Identify which cell holds the provided text, then report its (x, y) central coordinate. 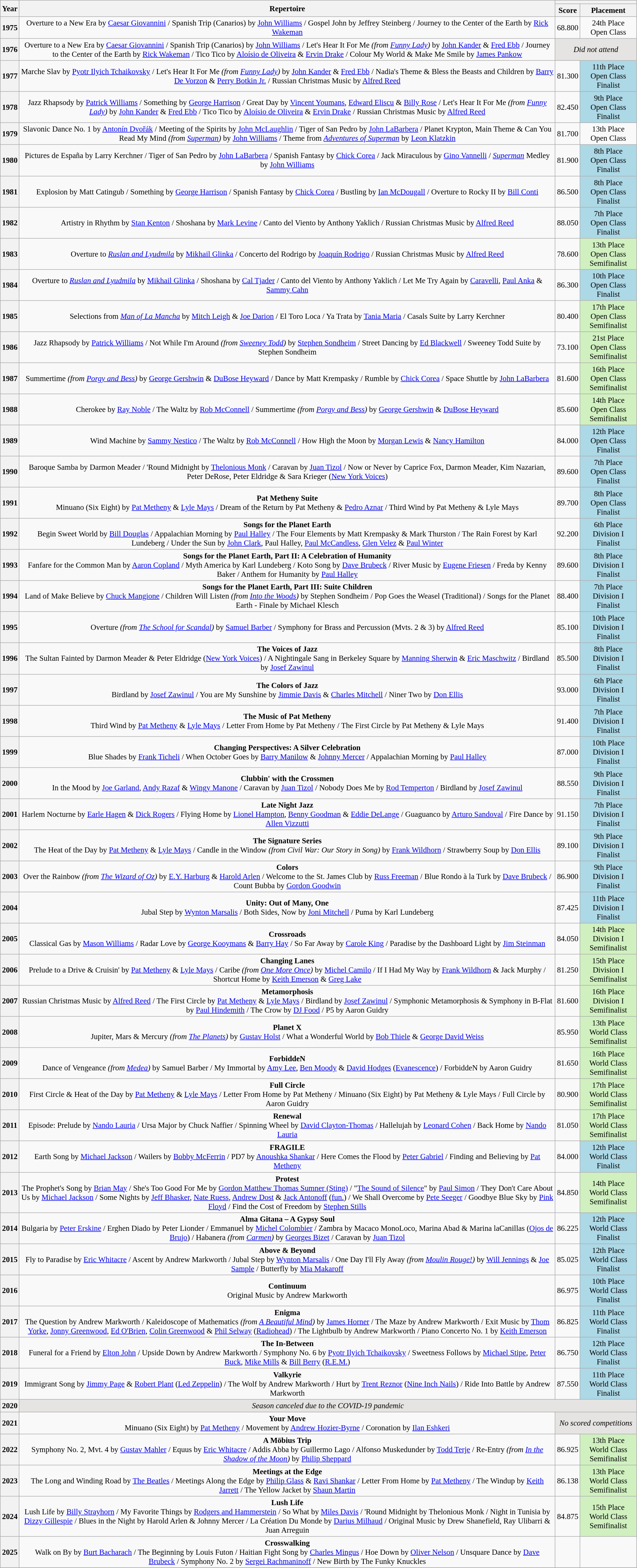
85.025 (568, 1259)
11th PlaceDivision IFinalist (608, 908)
Overture to Ruslan and Lyudmila by Mikhail Glinka / Concerto del Rodrigo by Joaquín Rodrigo / Russian Christmas Music by Alfred Reed (287, 254)
Did not attend (596, 50)
1994 (10, 596)
81.700 (568, 134)
Cherokee by Ray Noble / The Waltz by Rob McConnell / Summertime (from Porgy and Bess) by George Gershwin & DuBose Heyward (287, 410)
Placement (608, 11)
2002 (10, 845)
88.400 (568, 596)
92.200 (568, 534)
84.850 (568, 1192)
15th PlaceWorld ClassSemifinalist (608, 1517)
2001 (10, 814)
17th PlaceOpen Class Semifinalist (608, 316)
86.138 (568, 1481)
Planet XJupiter, Mars & Mercury (from The Planets) by Gustav Holst / What a Wonderful World by Bob Thiele & George David Weiss (287, 1032)
1984 (10, 285)
2009 (10, 1063)
14th PlaceOpen ClassSemifinalist (608, 410)
Wind Machine by Sammy Nestico / The Waltz by Rob McConnell / How High the Moon by Morgan Lewis & Nancy Hamilton (287, 441)
86.225 (568, 1228)
78.600 (568, 254)
2025 (10, 1552)
Your MoveMinuano (Six Eight) by Pat Metheny / Movement by Andrew Hozier-Byrne / Coronation by Ilan Eshkeri (287, 1423)
1980 (10, 160)
84.875 (568, 1517)
81.650 (568, 1063)
2014 (10, 1228)
91.400 (568, 721)
2023 (10, 1481)
85.500 (568, 659)
86.300 (568, 285)
12th PlaceOpen ClassFinalist (608, 441)
1997 (10, 690)
1978 (10, 107)
1982 (10, 223)
1993 (10, 565)
1991 (10, 503)
1987 (10, 378)
1992 (10, 534)
86.975 (568, 1290)
88.050 (568, 223)
85.100 (568, 627)
10th PlaceWorld ClassFinalist (608, 1290)
2019 (10, 1384)
11th PlaceOpen ClassFinalist (608, 76)
81.050 (568, 1126)
2017 (10, 1322)
2012 (10, 1157)
86.750 (568, 1353)
73.100 (568, 347)
88.550 (568, 783)
13th PlaceOpen Class (608, 134)
2020 (10, 1406)
86.500 (568, 192)
82.450 (568, 107)
80.400 (568, 316)
87.425 (568, 908)
81.900 (568, 160)
91.150 (568, 814)
2015 (10, 1259)
2006 (10, 970)
Artistry in Rhythm by Stan Kenton / Shoshana by Mark Levine / Canto del Viento by Anthony Yaklich / Russian Christmas Music by Alfred Reed (287, 223)
87.000 (568, 752)
2008 (10, 1032)
1985 (10, 316)
14th PlaceWorld ClassSemifinalist (608, 1192)
10th PlaceOpen ClassFinalist (608, 285)
85.600 (568, 410)
Unity: Out of Many, OneJubal Step by Wynton Marsalis / Both Sides, Now by Joni Mitchell / Puma by Karl Lundeberg (287, 908)
No scored competitions (596, 1423)
2024 (10, 1517)
85.950 (568, 1032)
87.550 (568, 1384)
16th PlaceOpen ClassSemifinalist (608, 378)
81.250 (568, 970)
1999 (10, 752)
2005 (10, 939)
1988 (10, 410)
The Music of Pat MethenyThird Wind by Pat Metheny & Lyle Mays / Letter From Home by Pat Metheny / The First Circle by Pat Metheny & Lyle Mays (287, 721)
Score (568, 11)
The Colors of JazzBirdland by Josef Zawinul / You are My Sunshine by Jimmie Davis & Charles Mitchell / Niner Two by Don Ellis (287, 690)
14th PlaceDivision ISemifinalist (608, 939)
9th PlaceOpen ClassFinalist (608, 107)
80.900 (568, 1095)
1990 (10, 472)
1996 (10, 659)
1995 (10, 627)
86.825 (568, 1322)
81.300 (568, 76)
89.700 (568, 503)
1983 (10, 254)
1979 (10, 134)
ContinuumOriginal Music by Andrew Markworth (287, 1290)
Repertoire (287, 8)
2000 (10, 783)
21st PlaceOpen ClassSemifinalist (608, 347)
2011 (10, 1126)
15th PlaceDivision ISemifinalist (608, 970)
2022 (10, 1450)
1998 (10, 721)
1977 (10, 76)
84.050 (568, 939)
2016 (10, 1290)
16th PlaceWorld ClassSemifinalist (608, 1063)
2003 (10, 877)
1981 (10, 192)
89.100 (568, 845)
2010 (10, 1095)
24th PlaceOpen Class (608, 28)
Season canceled due to the COVID-19 pandemic (328, 1406)
Year (10, 8)
93.000 (568, 690)
1975 (10, 28)
86.925 (568, 1450)
1976 (10, 50)
Selections from Man of La Mancha by Mitch Leigh & Joe Darion / El Toro Loca / Ya Trata by Tania Maria / Casals Suite by Larry Kerchner (287, 316)
1989 (10, 441)
16th PlaceDivision ISemifinalist (608, 1001)
2018 (10, 1353)
2013 (10, 1192)
2021 (10, 1423)
2004 (10, 908)
86.900 (568, 877)
Overture (from The School for Scandal) by Samuel Barber / Symphony for Brass and Percussion (Mvts. 2 & 3) by Alfred Reed (287, 627)
13th PlaceOpen ClassSemifinalist (608, 254)
68.800 (568, 28)
2007 (10, 1001)
1986 (10, 347)
